Capture the cell that displays the provided text and extract its [X, Y] central coordinate. 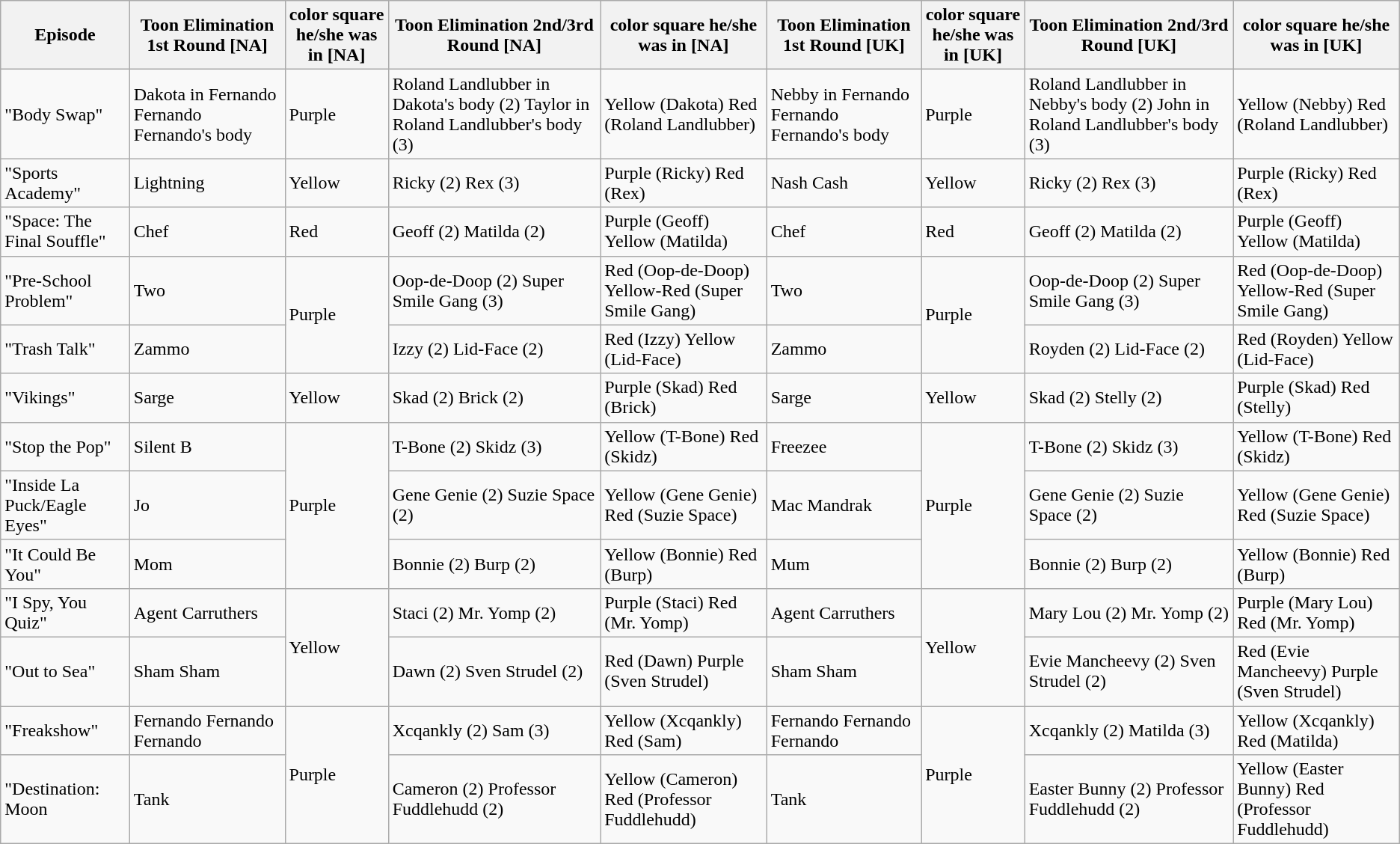
Skad (2) Stelly (2) [1129, 398]
Nash Cash [844, 183]
Red (Royden) Yellow (Lid-Face) [1316, 349]
"Freakshow" [65, 730]
Izzy (2) Lid-Face (2) [494, 349]
Yellow (Xcqankly) Red (Sam) [684, 730]
"Inside La Puck/Eagle Eyes" [65, 505]
Episode [65, 35]
Toon Elimination 2nd/3rd Round [NA] [494, 35]
"It Could Be You" [65, 564]
Freezee [844, 446]
Yellow (Nebby) Red (Roland Landlubber) [1316, 114]
Purple (Staci) Red (Mr. Yomp) [684, 612]
"Sports Academy" [65, 183]
Skad (2) Brick (2) [494, 398]
Nebby in Fernando Fernando Fernando's body [844, 114]
Purple (Skad) Red (Brick) [684, 398]
"Out to Sea" [65, 671]
Silent B [207, 446]
Toon Elimination 2nd/3rd Round [UK] [1129, 35]
"Stop the Pop" [65, 446]
Cameron (2) Professor Fuddlehudd (2) [494, 799]
Dakota in Fernando Fernando Fernando's body [207, 114]
"I Spy, You Quiz" [65, 612]
Red (Evie Mancheevy) Purple (Sven Strudel) [1316, 671]
Purple (Mary Lou) Red (Mr. Yomp) [1316, 612]
Easter Bunny (2) Professor Fuddlehudd (2) [1129, 799]
Yellow (Dakota) Red (Roland Landlubber) [684, 114]
Xcqankly (2) Sam (3) [494, 730]
Yellow (Easter Bunny) Red (Professor Fuddlehudd) [1316, 799]
Lightning [207, 183]
"Trash Talk" [65, 349]
"Pre-School Problem" [65, 290]
Mac Mandrak [844, 505]
Royden (2) Lid-Face (2) [1129, 349]
Roland Landlubber in Dakota's body (2) Taylor in Roland Landlubber's body (3) [494, 114]
"Destination: Moon [65, 799]
Mum [844, 564]
Evie Mancheevy (2) Sven Strudel (2) [1129, 671]
Red (Dawn) Purple (Sven Strudel) [684, 671]
Mary Lou (2) Mr. Yomp (2) [1129, 612]
Toon Elimination 1st Round [UK] [844, 35]
Toon Elimination 1st Round [NA] [207, 35]
Yellow (Cameron) Red (Professor Fuddlehudd) [684, 799]
Dawn (2) Sven Strudel (2) [494, 671]
Roland Landlubber in Nebby's body (2) John in Roland Landlubber's body (3) [1129, 114]
"Body Swap" [65, 114]
"Space: The Final Souffle" [65, 232]
Xcqankly (2) Matilda (3) [1129, 730]
"Vikings" [65, 398]
Mom [207, 564]
Purple (Skad) Red (Stelly) [1316, 398]
Red (Izzy) Yellow (Lid-Face) [684, 349]
Staci (2) Mr. Yomp (2) [494, 612]
Yellow (Xcqankly) Red (Matilda) [1316, 730]
Jo [207, 505]
